Scan for the cell matching the given text and deliver its [x, y] coordinate at center. 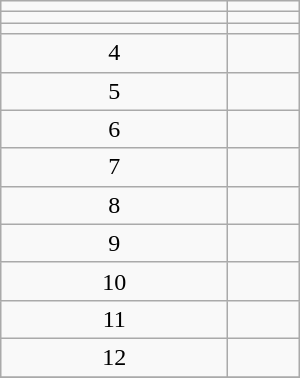
7 [114, 167]
5 [114, 91]
8 [114, 205]
10 [114, 281]
11 [114, 319]
4 [114, 53]
9 [114, 243]
6 [114, 129]
12 [114, 357]
